Provide the [X, Y] coordinate of the cell's center where the given text is located.  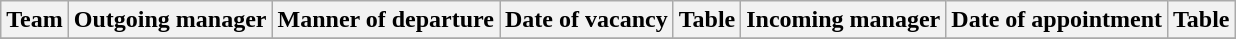
Date of vacancy [587, 20]
Team [35, 20]
Incoming manager [844, 20]
Outgoing manager [170, 20]
Date of appointment [1057, 20]
Manner of departure [386, 20]
